Pinpoint the cell where the given text exists, returning its [X, Y] midpoint coordinate. 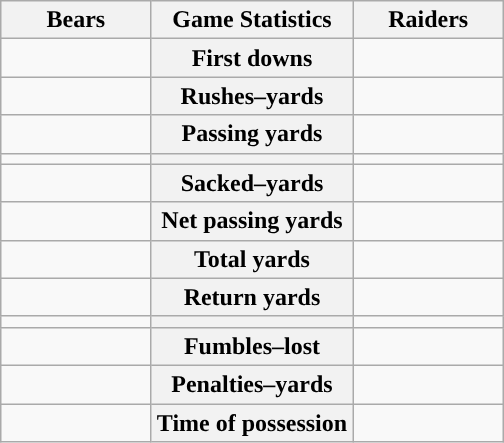
First downs [252, 58]
Sacked–yards [252, 183]
Raiders [428, 20]
Total yards [252, 259]
Return yards [252, 297]
Fumbles–lost [252, 346]
Passing yards [252, 134]
Game Statistics [252, 20]
Rushes–yards [252, 96]
Bears [76, 20]
Time of possession [252, 423]
Penalties–yards [252, 384]
Net passing yards [252, 221]
